Detect which cell encompasses the target text, then output its (X, Y) center coordinate. 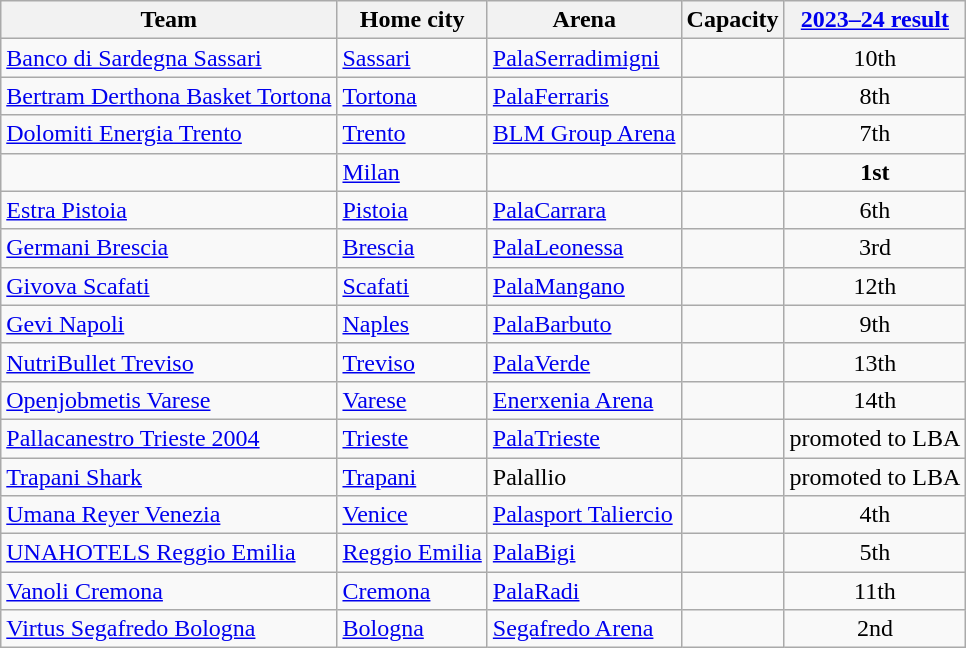
3rd (875, 248)
Gevi Napoli (169, 324)
Team (169, 20)
Home city (412, 20)
Germani Brescia (169, 248)
Brescia (412, 248)
Scafati (412, 286)
9th (875, 324)
1st (875, 172)
PalaMangano (584, 286)
Givova Scafati (169, 286)
Naples (412, 324)
2nd (875, 629)
Bertram Derthona Basket Tortona (169, 96)
6th (875, 210)
7th (875, 134)
Trapani (412, 477)
Dolomiti Energia Trento (169, 134)
PalaTrieste (584, 438)
12th (875, 286)
BLM Group Arena (584, 134)
Openjobmetis Varese (169, 400)
13th (875, 362)
NutriBullet Treviso (169, 362)
Estra Pistoia (169, 210)
10th (875, 58)
PalaLeonessa (584, 248)
2023–24 result (875, 20)
Trento (412, 134)
PalaRadi (584, 591)
11th (875, 591)
Vanoli Cremona (169, 591)
Milan (412, 172)
Tortona (412, 96)
Varese (412, 400)
Cremona (412, 591)
Capacity (732, 20)
Sassari (412, 58)
PalaBigi (584, 553)
Venice (412, 515)
PalaFerraris (584, 96)
Palallio (584, 477)
Trapani Shark (169, 477)
Bologna (412, 629)
UNAHOTELS Reggio Emilia (169, 553)
PalaCarrara (584, 210)
4th (875, 515)
Reggio Emilia (412, 553)
Palasport Taliercio (584, 515)
Banco di Sardegna Sassari (169, 58)
PalaVerde (584, 362)
14th (875, 400)
8th (875, 96)
5th (875, 553)
Enerxenia Arena (584, 400)
Segafredo Arena (584, 629)
Trieste (412, 438)
Virtus Segafredo Bologna (169, 629)
Pallacanestro Trieste 2004 (169, 438)
Treviso (412, 362)
PalaBarbuto (584, 324)
Pistoia (412, 210)
PalaSerradimigni (584, 58)
Arena (584, 20)
Umana Reyer Venezia (169, 515)
